Determine the [x, y] coordinate at the center of the cell enclosing the given text.  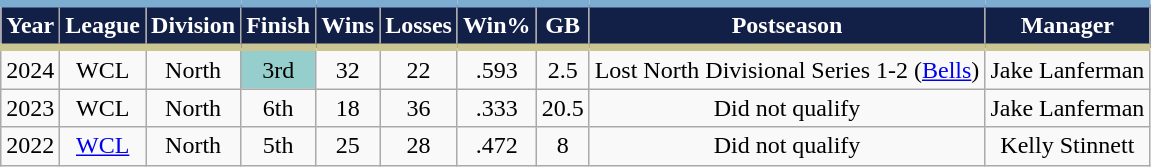
GB [562, 26]
Kelly Stinnett [1068, 146]
20.5 [562, 108]
Lost North Divisional Series 1-2 (Bells) [787, 68]
3rd [278, 68]
.472 [496, 146]
Postseason [787, 26]
32 [348, 68]
8 [562, 146]
2024 [30, 68]
6th [278, 108]
Division [194, 26]
25 [348, 146]
Finish [278, 26]
Losses [419, 26]
.333 [496, 108]
Wins [348, 26]
Win% [496, 26]
5th [278, 146]
18 [348, 108]
22 [419, 68]
.593 [496, 68]
League [103, 26]
Year [30, 26]
2022 [30, 146]
Manager [1068, 26]
2023 [30, 108]
2.5 [562, 68]
28 [419, 146]
36 [419, 108]
